Extract the (x, y) coordinate from the center of the cell holding the provided text.  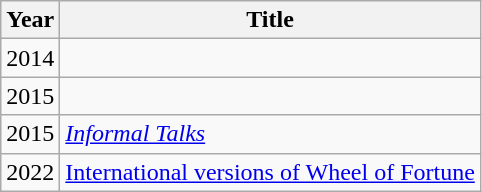
Informal Talks (270, 134)
Year (30, 20)
International versions of Wheel of Fortune (270, 172)
2014 (30, 58)
2022 (30, 172)
Title (270, 20)
